Capture the cell that displays the provided text and extract its (x, y) central coordinate. 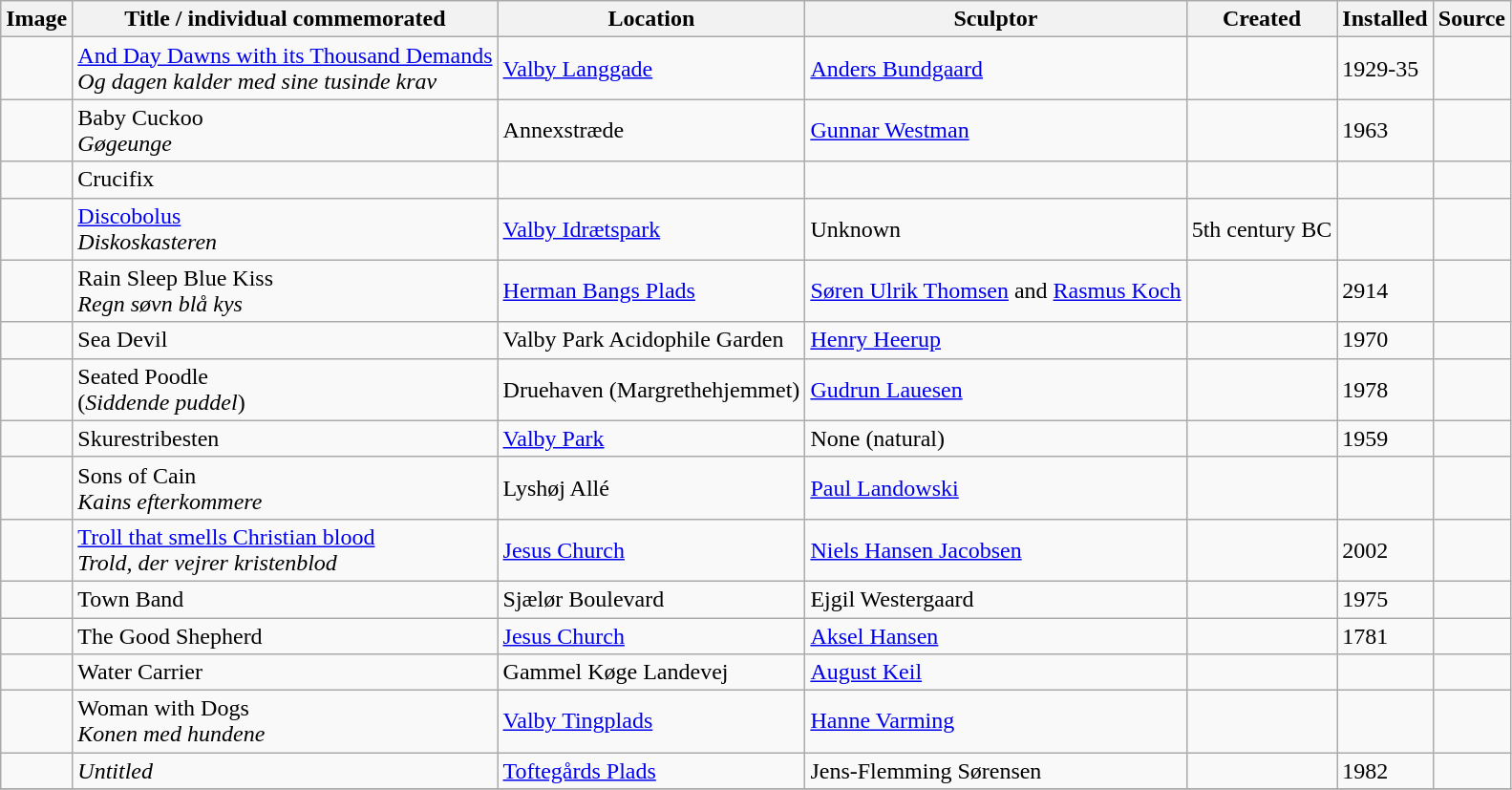
Niels Hansen Jacobsen (995, 550)
Søren Ulrik Thomsen and Rasmus Koch (995, 290)
1970 (1385, 340)
5th century BC (1262, 229)
Image (36, 19)
Sea Devil (285, 340)
1959 (1385, 438)
And Day Dawns with its Thousand DemandsOg dagen kalder med sine tusinde krav (285, 69)
1978 (1385, 390)
1982 (1385, 771)
Valby Idrætspark (651, 229)
Druehaven (Margrethehjemmet) (651, 390)
Valby Tingplads (651, 722)
Henry Heerup (995, 340)
Unknown (995, 229)
Rain Sleep Blue Kiss Regn søvn blå kys (285, 290)
Crucifix (285, 180)
Untitled (285, 771)
Aksel Hansen (995, 635)
1975 (1385, 599)
Location (651, 19)
Discobolus Diskoskasteren (285, 229)
Sons of Cain Kains efterkommere (285, 487)
Baby Cuckoo Gøgeunge (285, 130)
1963 (1385, 130)
Valby Park (651, 438)
2914 (1385, 290)
Valby Langgade (651, 69)
Created (1262, 19)
Woman with Dogs Konen med hundene (285, 722)
Valby Park Acidophile Garden (651, 340)
None (natural) (995, 438)
Paul Landowski (995, 487)
Seated Poodle (Siddende puddel) (285, 390)
Toftegårds Plads (651, 771)
August Keil (995, 673)
Title / individual commemorated (285, 19)
Town Band (285, 599)
1781 (1385, 635)
The Good Shepherd (285, 635)
Hanne Varming (995, 722)
Troll that smells Christian blood Trold, der vejrer kristenblod (285, 550)
Source (1471, 19)
Anders Bundgaard (995, 69)
1929-35 (1385, 69)
Installed (1385, 19)
Sjælør Boulevard (651, 599)
Herman Bangs Plads (651, 290)
Water Carrier (285, 673)
Skurestribesten (285, 438)
Gudrun Lauesen (995, 390)
Gunnar Westman (995, 130)
Lyshøj Allé (651, 487)
Annexstræde (651, 130)
Sculptor (995, 19)
Ejgil Westergaard (995, 599)
Jens-Flemming Sørensen (995, 771)
Gammel Køge Landevej (651, 673)
2002 (1385, 550)
